Capture the cell that displays the provided text and extract its [x, y] central coordinate. 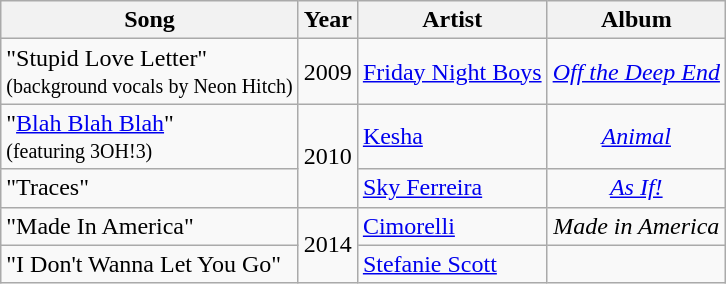
Year [328, 20]
Album [636, 20]
Animal [636, 136]
Cimorelli [452, 226]
2014 [328, 245]
Song [150, 20]
Off the Deep End [636, 72]
Stefanie Scott [452, 264]
"I Don't Wanna Let You Go" [150, 264]
2010 [328, 156]
Artist [452, 20]
Friday Night Boys [452, 72]
"Blah Blah Blah"(featuring 3OH!3) [150, 136]
"Stupid Love Letter"(background vocals by Neon Hitch) [150, 72]
"Traces" [150, 188]
"Made In America" [150, 226]
2009 [328, 72]
Kesha [452, 136]
Made in America [636, 226]
Sky Ferreira [452, 188]
As If! [636, 188]
